Find where the given text appears and provide that cell's center as [x, y] coordinate. 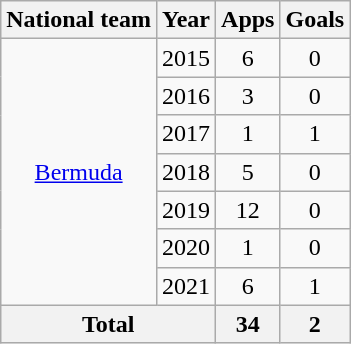
2015 [186, 58]
Year [186, 20]
34 [248, 324]
National team [79, 20]
2017 [186, 134]
2016 [186, 96]
Goals [315, 20]
2020 [186, 248]
12 [248, 210]
Bermuda [79, 172]
2019 [186, 210]
Apps [248, 20]
2 [315, 324]
5 [248, 172]
3 [248, 96]
2021 [186, 286]
Total [108, 324]
2018 [186, 172]
